For the text-containing cell, return its midpoint in (X, Y) coordinate format. 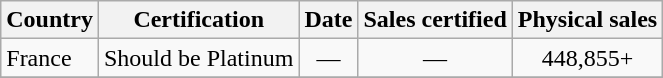
Physical sales (587, 20)
Date (328, 20)
448,855+ (587, 58)
France (50, 58)
Certification (198, 20)
Should be Platinum (198, 58)
Country (50, 20)
Sales certified (435, 20)
